Search for the cell housing the specified text and yield its [X, Y] center coordinate. 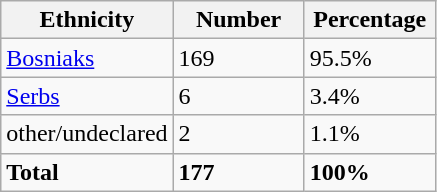
Percentage [370, 20]
Bosniaks [87, 58]
1.1% [370, 134]
177 [238, 172]
Total [87, 172]
other/undeclared [87, 134]
6 [238, 96]
100% [370, 172]
3.4% [370, 96]
Ethnicity [87, 20]
Serbs [87, 96]
95.5% [370, 58]
2 [238, 134]
169 [238, 58]
Number [238, 20]
